Detect which cell encompasses the target text, then output its (x, y) center coordinate. 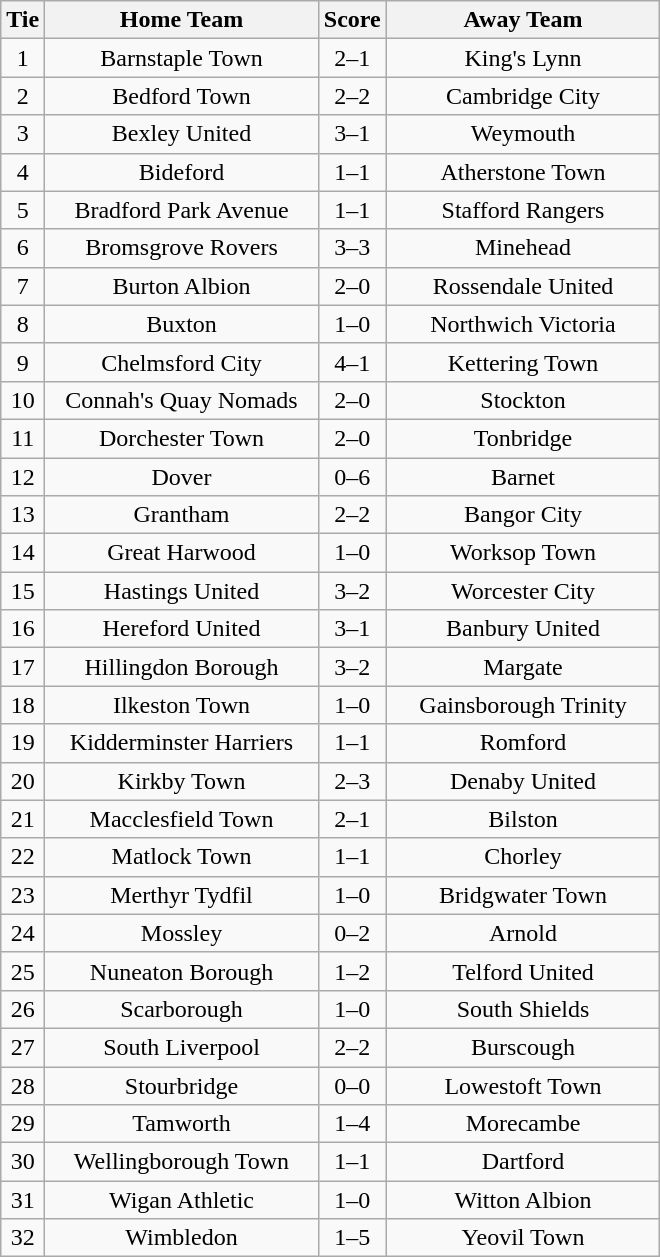
Tamworth (182, 1124)
Away Team (523, 20)
21 (23, 819)
Bradford Park Avenue (182, 210)
1–2 (352, 971)
0–6 (352, 477)
Hillingdon Borough (182, 667)
Romford (523, 743)
Bridgwater Town (523, 895)
Buxton (182, 324)
Stourbridge (182, 1085)
South Shields (523, 1009)
Stafford Rangers (523, 210)
13 (23, 515)
Northwich Victoria (523, 324)
17 (23, 667)
0–2 (352, 933)
Dartford (523, 1162)
Denaby United (523, 781)
Morecambe (523, 1124)
0–0 (352, 1085)
31 (23, 1200)
Chorley (523, 857)
Burton Albion (182, 286)
32 (23, 1238)
4 (23, 172)
Dorchester Town (182, 438)
Bromsgrove Rovers (182, 248)
24 (23, 933)
Bideford (182, 172)
22 (23, 857)
Ilkeston Town (182, 705)
30 (23, 1162)
Rossendale United (523, 286)
Barnstaple Town (182, 58)
28 (23, 1085)
Lowestoft Town (523, 1085)
14 (23, 553)
South Liverpool (182, 1047)
Banbury United (523, 629)
Arnold (523, 933)
3 (23, 134)
1–5 (352, 1238)
Cambridge City (523, 96)
Connah's Quay Nomads (182, 400)
23 (23, 895)
Minehead (523, 248)
Wigan Athletic (182, 1200)
Nuneaton Borough (182, 971)
26 (23, 1009)
Scarborough (182, 1009)
Bexley United (182, 134)
Telford United (523, 971)
25 (23, 971)
10 (23, 400)
Tie (23, 20)
Hastings United (182, 591)
Chelmsford City (182, 362)
Wimbledon (182, 1238)
1 (23, 58)
Mossley (182, 933)
11 (23, 438)
Kirkby Town (182, 781)
5 (23, 210)
Matlock Town (182, 857)
16 (23, 629)
8 (23, 324)
Wellingborough Town (182, 1162)
Bangor City (523, 515)
4–1 (352, 362)
Atherstone Town (523, 172)
Great Harwood (182, 553)
Home Team (182, 20)
Stockton (523, 400)
Barnet (523, 477)
1–4 (352, 1124)
7 (23, 286)
Tonbridge (523, 438)
2–3 (352, 781)
Grantham (182, 515)
Worksop Town (523, 553)
Kidderminster Harriers (182, 743)
Worcester City (523, 591)
King's Lynn (523, 58)
15 (23, 591)
Merthyr Tydfil (182, 895)
9 (23, 362)
Macclesfield Town (182, 819)
6 (23, 248)
19 (23, 743)
Bilston (523, 819)
Margate (523, 667)
Weymouth (523, 134)
12 (23, 477)
27 (23, 1047)
Dover (182, 477)
20 (23, 781)
Witton Albion (523, 1200)
3–3 (352, 248)
Burscough (523, 1047)
18 (23, 705)
Gainsborough Trinity (523, 705)
2 (23, 96)
Yeovil Town (523, 1238)
29 (23, 1124)
Hereford United (182, 629)
Score (352, 20)
Kettering Town (523, 362)
Bedford Town (182, 96)
